Detect which cell encompasses the target text, then output its [x, y] center coordinate. 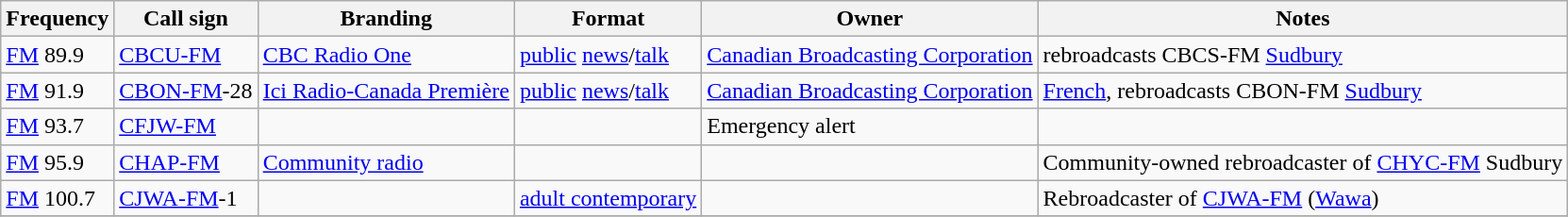
CJWA-FM-1 [186, 198]
FM 100.7 [58, 198]
Owner [870, 19]
CBC Radio One [386, 55]
French, rebroadcasts CBON-FM Sudbury [1303, 91]
CFJW-FM [186, 126]
Community-owned rebroadcaster of CHYC-FM Sudbury [1303, 162]
Rebroadcaster of CJWA-FM (Wawa) [1303, 198]
rebroadcasts CBCS-FM Sudbury [1303, 55]
Emergency alert [870, 126]
FM 91.9 [58, 91]
CHAP-FM [186, 162]
adult contemporary [608, 198]
Ici Radio-Canada Première [386, 91]
FM 89.9 [58, 55]
Notes [1303, 19]
Community radio [386, 162]
Branding [386, 19]
Call sign [186, 19]
Format [608, 19]
FM 95.9 [58, 162]
CBON-FM-28 [186, 91]
Frequency [58, 19]
FM 93.7 [58, 126]
CBCU-FM [186, 55]
